Output the [X, Y] coordinate of the center of the cell containing the given text.  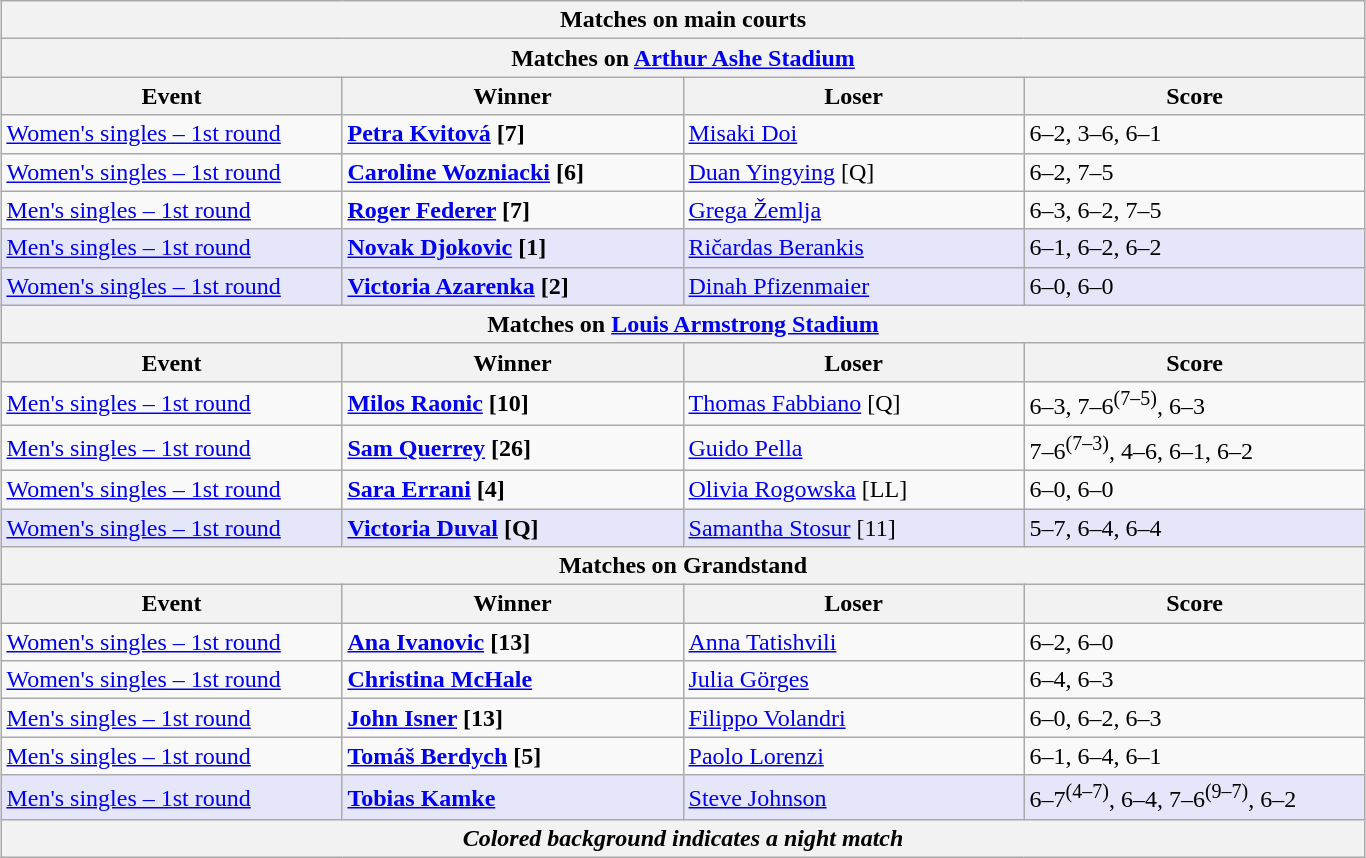
Duan Yingying [Q] [854, 172]
6–1, 6–4, 6–1 [1194, 756]
Petra Kvitová [7] [512, 134]
Julia Görges [854, 680]
6–4, 6–3 [1194, 680]
Samantha Stosur [11] [854, 528]
Anna Tatishvili [854, 642]
Misaki Doi [854, 134]
Ana Ivanovic [13] [512, 642]
Victoria Azarenka [2] [512, 286]
6–3, 7–6(7–5), 6–3 [1194, 404]
Thomas Fabbiano [Q] [854, 404]
Christina McHale [512, 680]
Matches on Grandstand [683, 566]
Colored background indicates a night match [683, 839]
6–2, 7–5 [1194, 172]
John Isner [13] [512, 718]
Novak Djokovic [1] [512, 248]
Roger Federer [7] [512, 210]
Dinah Pfizenmaier [854, 286]
Olivia Rogowska [LL] [854, 489]
7–6(7–3), 4–6, 6–1, 6–2 [1194, 448]
Matches on main courts [683, 20]
Paolo Lorenzi [854, 756]
Matches on Arthur Ashe Stadium [683, 58]
6–3, 6–2, 7–5 [1194, 210]
Ričardas Berankis [854, 248]
Tomáš Berdych [5] [512, 756]
5–7, 6–4, 6–4 [1194, 528]
Caroline Wozniacki [6] [512, 172]
Filippo Volandri [854, 718]
6–0, 6–2, 6–3 [1194, 718]
6–2, 6–0 [1194, 642]
Matches on Louis Armstrong Stadium [683, 324]
Guido Pella [854, 448]
Sara Errani [4] [512, 489]
Milos Raonic [10] [512, 404]
6–2, 3–6, 6–1 [1194, 134]
Grega Žemlja [854, 210]
6–7(4–7), 6–4, 7–6(9–7), 6–2 [1194, 798]
Steve Johnson [854, 798]
Sam Querrey [26] [512, 448]
Tobias Kamke [512, 798]
Victoria Duval [Q] [512, 528]
6–1, 6–2, 6–2 [1194, 248]
